Return the [X, Y] coordinate for the center point of the cell that contains the specified text.  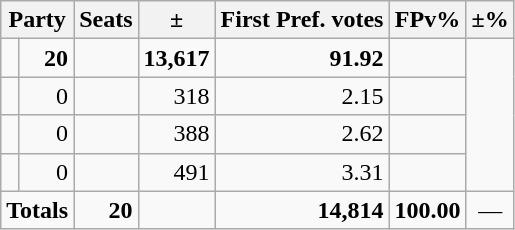
2.15 [302, 96]
3.31 [302, 172]
100.00 [428, 210]
First Pref. votes [302, 20]
491 [176, 172]
± [176, 20]
Seats [106, 20]
— [490, 210]
14,814 [302, 210]
±% [490, 20]
FPv% [428, 20]
Totals [38, 210]
2.62 [302, 134]
388 [176, 134]
91.92 [302, 58]
318 [176, 96]
13,617 [176, 58]
Party [38, 20]
